Find where the given text appears and provide that cell's center as (x, y) coordinate. 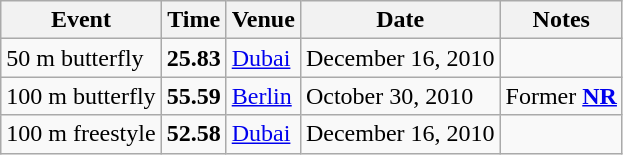
52.58 (194, 134)
October 30, 2010 (400, 96)
100 m freestyle (81, 134)
Venue (263, 20)
50 m butterfly (81, 58)
Berlin (263, 96)
Date (400, 20)
Time (194, 20)
Notes (561, 20)
55.59 (194, 96)
Event (81, 20)
Former NR (561, 96)
100 m butterfly (81, 96)
25.83 (194, 58)
